Identify which cell holds the provided text, then report its [x, y] central coordinate. 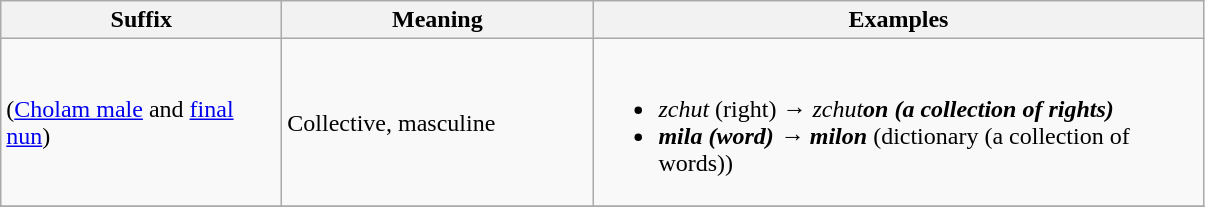
Suffix [142, 20]
(Cholam male and final nun) [142, 122]
zchut (right) → zchuton (a collection of rights) mila (word) → milon (dictionary (a collection of words)) [898, 122]
Examples [898, 20]
Meaning [438, 20]
Collective, masculine [438, 122]
